Detect which cell encompasses the target text, then output its (x, y) center coordinate. 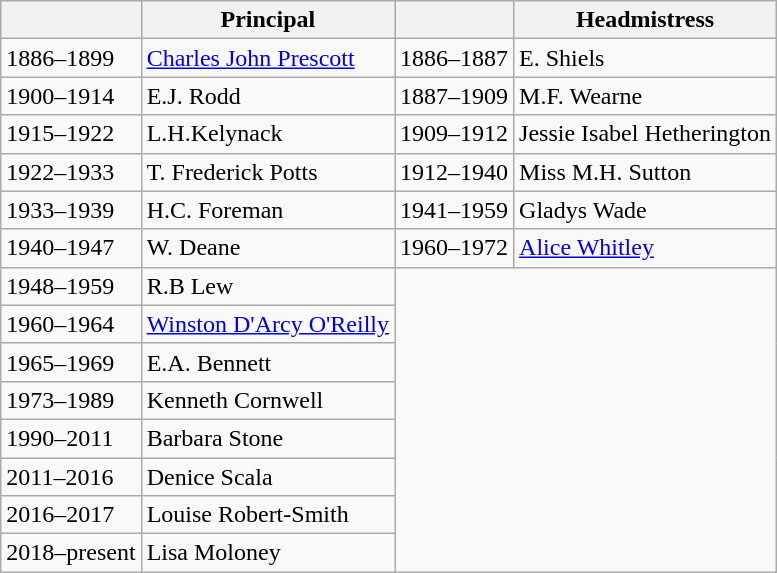
Louise Robert-Smith (268, 515)
Principal (268, 20)
E. Shiels (646, 58)
Headmistress (646, 20)
1922–1933 (71, 172)
T. Frederick Potts (268, 172)
Lisa Moloney (268, 553)
E.J. Rodd (268, 96)
1912–1940 (454, 172)
1940–1947 (71, 248)
E.A. Bennett (268, 362)
1900–1914 (71, 96)
1886–1899 (71, 58)
1915–1922 (71, 134)
2011–2016 (71, 477)
2018–present (71, 553)
1948–1959 (71, 286)
Gladys Wade (646, 210)
W. Deane (268, 248)
R.B Lew (268, 286)
Miss M.H. Sutton (646, 172)
Kenneth Cornwell (268, 400)
1960–1964 (71, 324)
Alice Whitley (646, 248)
Winston D'Arcy O'Reilly (268, 324)
1960–1972 (454, 248)
M.F. Wearne (646, 96)
H.C. Foreman (268, 210)
Jessie Isabel Hetherington (646, 134)
1973–1989 (71, 400)
1887–1909 (454, 96)
L.H.Kelynack (268, 134)
1933–1939 (71, 210)
1941–1959 (454, 210)
Barbara Stone (268, 438)
2016–2017 (71, 515)
1965–1969 (71, 362)
1990–2011 (71, 438)
Denice Scala (268, 477)
Charles John Prescott (268, 58)
1909–1912 (454, 134)
1886–1887 (454, 58)
